Determine the [X, Y] coordinate at the center of the cell enclosing the given text.  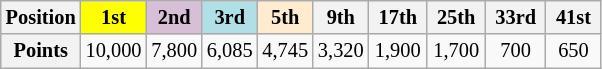
7,800 [174, 51]
5th [285, 17]
17th [398, 17]
Position [41, 17]
6,085 [230, 51]
9th [341, 17]
700 [516, 51]
2nd [174, 17]
3rd [230, 17]
Points [41, 51]
25th [456, 17]
10,000 [114, 51]
4,745 [285, 51]
41st [574, 17]
1st [114, 17]
650 [574, 51]
1,700 [456, 51]
3,320 [341, 51]
1,900 [398, 51]
33rd [516, 17]
